Output the (X, Y) coordinate of the center of the cell containing the given text.  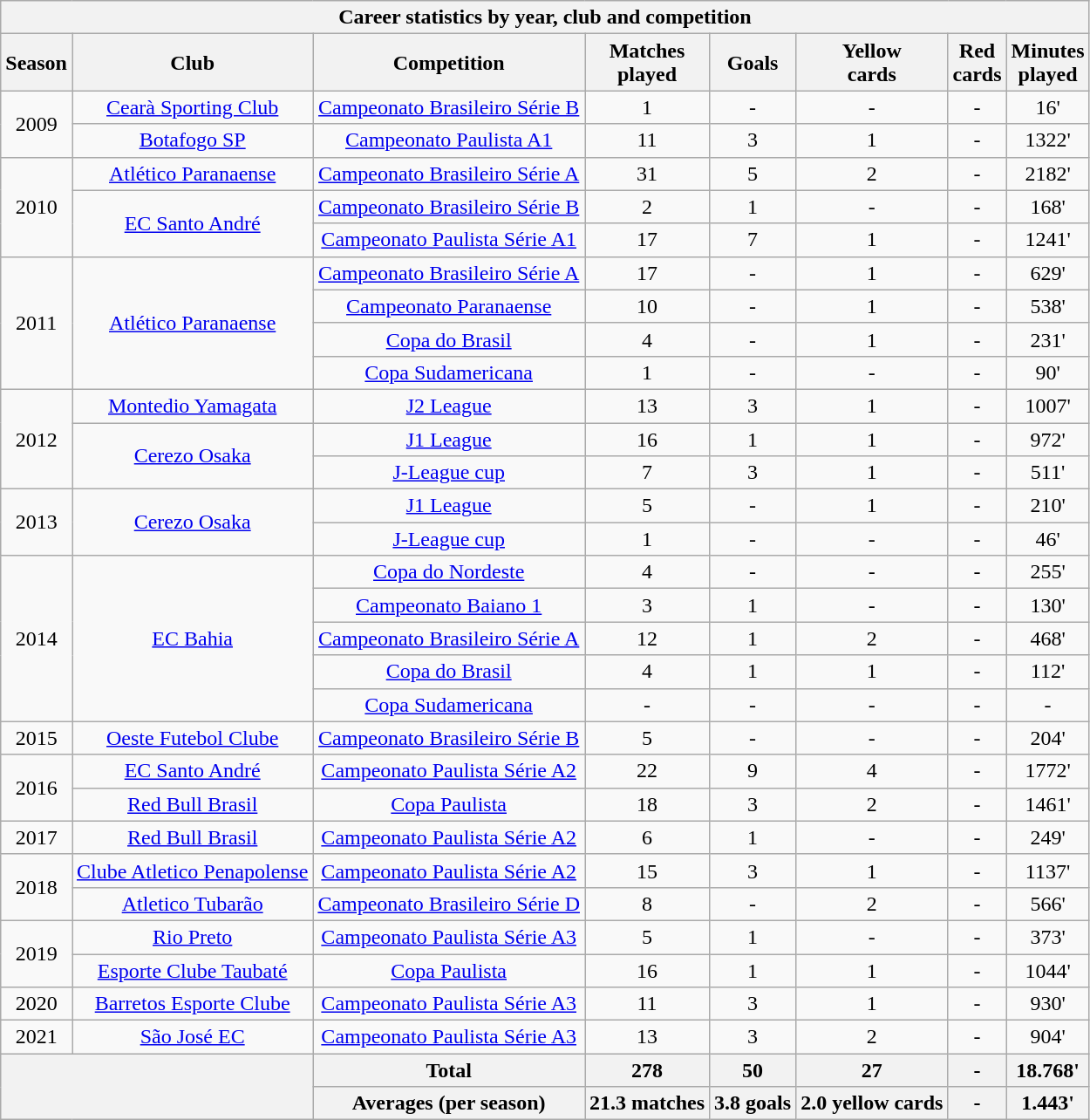
Campeonato Paranaense (449, 306)
1044' (1048, 971)
231' (1048, 339)
1007' (1048, 406)
2019 (37, 953)
2017 (37, 837)
1241' (1048, 240)
EC Bahia (192, 639)
2016 (37, 788)
10 (647, 306)
9 (753, 771)
Season (37, 63)
31 (647, 174)
Montedio Yamagata (192, 406)
Cearà Sporting Club (192, 107)
255' (1048, 572)
972' (1048, 439)
511' (1048, 473)
373' (1048, 937)
278 (647, 1070)
Goals (753, 63)
J2 League (449, 406)
2.0 yellow cards (872, 1103)
8 (647, 904)
Atletico Tubarão (192, 904)
15 (647, 871)
1772' (1048, 771)
2018 (37, 887)
Campeonato Baiano 1 (449, 605)
São José EC (192, 1037)
2013 (37, 522)
1322' (1048, 140)
Campeonato Paulista Série A1 (449, 240)
904' (1048, 1037)
2021 (37, 1037)
168' (1048, 207)
16' (1048, 107)
2015 (37, 738)
Clube Atletico Penapolense (192, 871)
Career statistics by year, club and competition (545, 17)
27 (872, 1070)
2182' (1048, 174)
249' (1048, 837)
Averages (per season) (449, 1103)
3.8 goals (753, 1103)
90' (1048, 372)
Yellowcards (872, 63)
Copa do Nordeste (449, 572)
1.443' (1048, 1103)
2010 (37, 207)
566' (1048, 904)
2009 (37, 124)
Campeonato Brasileiro Série D (449, 904)
204' (1048, 738)
Campeonato Paulista A1 (449, 140)
Competition (449, 63)
46' (1048, 539)
2014 (37, 639)
2020 (37, 1004)
629' (1048, 273)
18.768' (1048, 1070)
130' (1048, 605)
Esporte Clube Taubaté (192, 971)
Rio Preto (192, 937)
12 (647, 639)
2012 (37, 439)
112' (1048, 672)
2011 (37, 323)
Minutesplayed (1048, 63)
Redcards (977, 63)
18 (647, 804)
210' (1048, 506)
1461' (1048, 804)
Botafogo SP (192, 140)
Total (449, 1070)
Club (192, 63)
468' (1048, 639)
6 (647, 837)
1137' (1048, 871)
Barretos Esporte Clube (192, 1004)
50 (753, 1070)
Matchesplayed (647, 63)
Oeste Futebol Clube (192, 738)
930' (1048, 1004)
22 (647, 771)
21.3 matches (647, 1103)
538' (1048, 306)
